Search for the cell housing the specified text and yield its [X, Y] center coordinate. 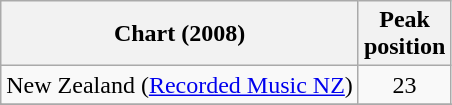
Peakposition [404, 34]
New Zealand (Recorded Music NZ) [180, 85]
Chart (2008) [180, 34]
23 [404, 85]
